Identify which cell holds the provided text, then report its [X, Y] central coordinate. 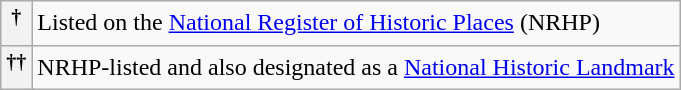
† [16, 24]
NRHP-listed and also designated as a National Historic Landmark [356, 68]
Listed on the National Register of Historic Places (NRHP) [356, 24]
†† [16, 68]
